Identify which cell holds the provided text, then report its (x, y) central coordinate. 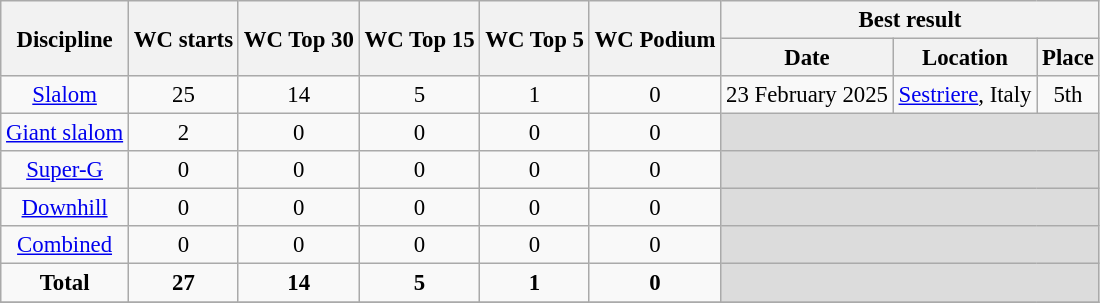
5th (1068, 95)
WC starts (183, 38)
Giant slalom (65, 133)
Date (808, 58)
2 (183, 133)
25 (183, 95)
Super-G (65, 170)
Location (964, 58)
WC Top 5 (534, 38)
Downhill (65, 208)
Slalom (65, 95)
WC Podium (654, 38)
Total (65, 283)
27 (183, 283)
Sestriere, Italy (964, 95)
WC Top 15 (420, 38)
23 February 2025 (808, 95)
Discipline (65, 38)
Combined (65, 245)
WC Top 30 (298, 38)
Place (1068, 58)
Best result (910, 20)
